Search for the cell housing the specified text and yield its [X, Y] center coordinate. 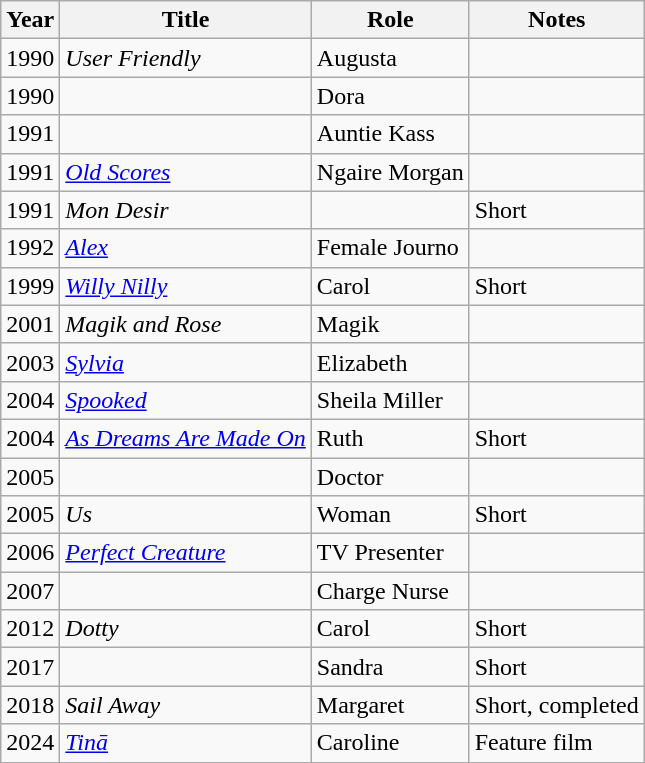
Female Journo [390, 248]
Sail Away [186, 705]
Year [30, 20]
2017 [30, 667]
TV Presenter [390, 553]
Role [390, 20]
Magik [390, 324]
Alex [186, 248]
2007 [30, 591]
Willy Nilly [186, 286]
Title [186, 20]
Short, completed [556, 705]
Doctor [390, 477]
Elizabeth [390, 362]
Dotty [186, 629]
1992 [30, 248]
Tinā [186, 743]
Magik and Rose [186, 324]
Sandra [390, 667]
Dora [390, 96]
2001 [30, 324]
Feature film [556, 743]
2024 [30, 743]
2018 [30, 705]
User Friendly [186, 58]
Auntie Kass [390, 134]
Mon Desir [186, 210]
Ruth [390, 438]
Perfect Creature [186, 553]
Augusta [390, 58]
Sheila Miller [390, 400]
1999 [30, 286]
Old Scores [186, 172]
2006 [30, 553]
Margaret [390, 705]
Caroline [390, 743]
2003 [30, 362]
Us [186, 515]
Woman [390, 515]
As Dreams Are Made On [186, 438]
2012 [30, 629]
Notes [556, 20]
Spooked [186, 400]
Charge Nurse [390, 591]
Sylvia [186, 362]
Ngaire Morgan [390, 172]
